Locate the cell with the specified text and output its [X, Y] center coordinate. 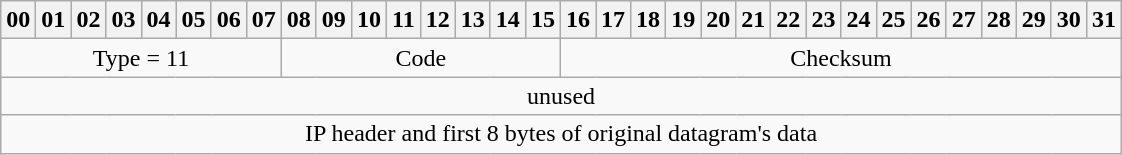
01 [54, 20]
15 [542, 20]
Checksum [840, 58]
07 [264, 20]
03 [124, 20]
24 [858, 20]
17 [614, 20]
18 [648, 20]
25 [894, 20]
09 [334, 20]
31 [1104, 20]
29 [1034, 20]
20 [718, 20]
30 [1068, 20]
IP header and first 8 bytes of original datagram's data [562, 134]
06 [228, 20]
02 [88, 20]
27 [964, 20]
00 [18, 20]
23 [824, 20]
16 [578, 20]
04 [158, 20]
05 [194, 20]
19 [684, 20]
26 [928, 20]
Type = 11 [141, 58]
08 [298, 20]
unused [562, 96]
21 [754, 20]
14 [508, 20]
10 [368, 20]
22 [788, 20]
13 [472, 20]
Code [420, 58]
28 [998, 20]
12 [438, 20]
11 [403, 20]
